Return the [x, y] coordinate for the center point of the cell that contains the specified text.  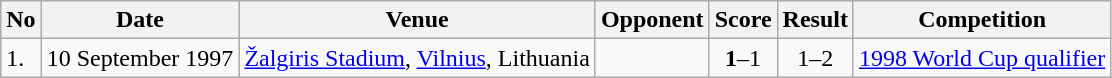
1. [21, 58]
Result [815, 20]
1–2 [815, 58]
No [21, 20]
Žalgiris Stadium, Vilnius, Lithuania [418, 58]
Competition [982, 20]
1–1 [743, 58]
Score [743, 20]
Date [140, 20]
1998 World Cup qualifier [982, 58]
Venue [418, 20]
Opponent [652, 20]
10 September 1997 [140, 58]
